From the cell containing the given text, extract its center point as [X, Y] coordinate. 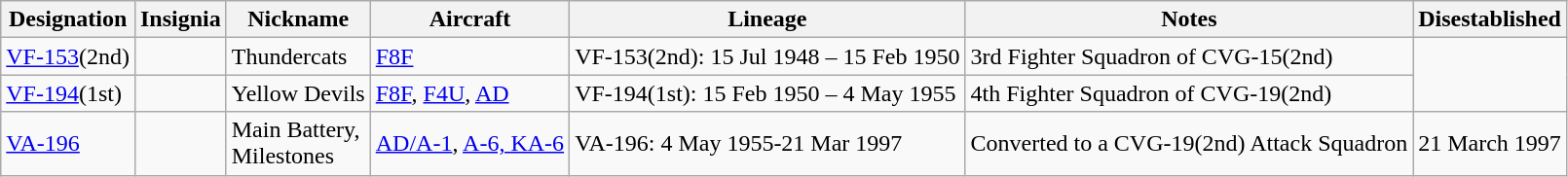
Designation [68, 19]
VA-196: 4 May 1955-21 Mar 1997 [767, 144]
F8F, F4U, AD [469, 93]
VF-153(2nd): 15 Jul 1948 – 15 Feb 1950 [767, 56]
21 March 1997 [1490, 144]
AD/A-1, A-6, KA-6 [469, 144]
Converted to a CVG-19(2nd) Attack Squadron [1189, 144]
VA-196 [68, 144]
F8F [469, 56]
Lineage [767, 19]
Main Battery,Milestones [298, 144]
Notes [1189, 19]
3rd Fighter Squadron of CVG-15(2nd) [1189, 56]
Thundercats [298, 56]
Insignia [180, 19]
VF-194(1st): 15 Feb 1950 – 4 May 1955 [767, 93]
VF-194(1st) [68, 93]
Yellow Devils [298, 93]
Nickname [298, 19]
Aircraft [469, 19]
Disestablished [1490, 19]
VF-153(2nd) [68, 56]
4th Fighter Squadron of CVG-19(2nd) [1189, 93]
